From the cell containing the given text, extract its center point as (X, Y) coordinate. 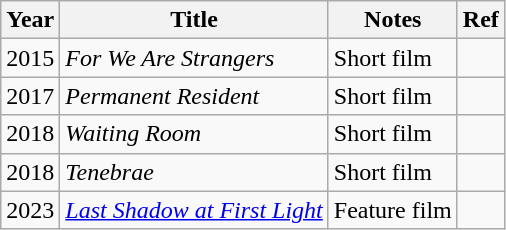
2017 (30, 96)
Feature film (392, 210)
2015 (30, 58)
Tenebrae (194, 172)
For We Are Strangers (194, 58)
Last Shadow at First Light (194, 210)
Waiting Room (194, 134)
Notes (392, 20)
Title (194, 20)
2023 (30, 210)
Ref (480, 20)
Year (30, 20)
Permanent Resident (194, 96)
